For the text-containing cell, return its midpoint in (x, y) coordinate format. 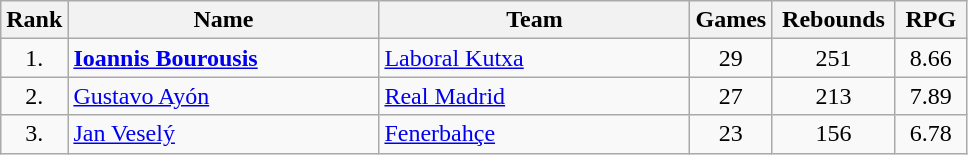
Real Madrid (534, 96)
156 (834, 134)
3. (34, 134)
8.66 (930, 58)
Games (731, 20)
6.78 (930, 134)
Fenerbahçe (534, 134)
Jan Veselý (224, 134)
Ioannis Bourousis (224, 58)
RPG (930, 20)
1. (34, 58)
251 (834, 58)
23 (731, 134)
7.89 (930, 96)
Gustavo Ayón (224, 96)
27 (731, 96)
Team (534, 20)
2. (34, 96)
213 (834, 96)
29 (731, 58)
Rank (34, 20)
Name (224, 20)
Rebounds (834, 20)
Laboral Kutxa (534, 58)
